For the text-containing cell, return its midpoint in [x, y] coordinate format. 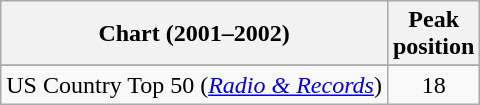
US Country Top 50 (Radio & Records) [194, 85]
18 [433, 85]
Peakposition [433, 34]
Chart (2001–2002) [194, 34]
